Identify which cell holds the provided text, then report its [x, y] central coordinate. 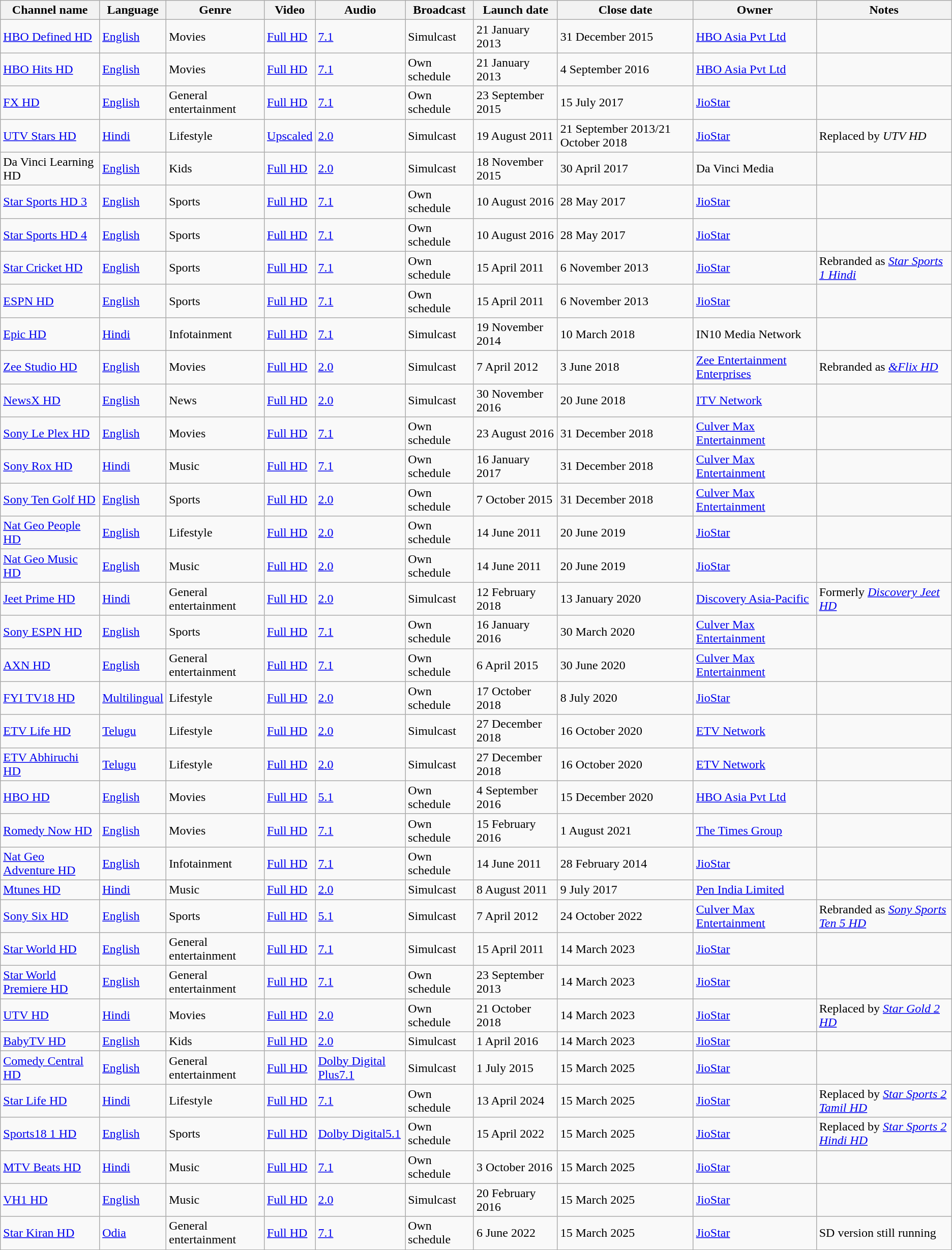
Formerly Discovery Jeet HD [884, 599]
23 September 2015 [516, 103]
Zee Studio HD [50, 367]
8 August 2011 [516, 889]
Comedy Central HD [50, 1068]
Sony Le Plex HD [50, 433]
23 August 2016 [516, 433]
HBO Defined HD [50, 37]
21 September 2013/21 October 2018 [626, 135]
30 November 2016 [516, 400]
1 April 2016 [516, 1041]
15 December 2020 [626, 797]
Notes [884, 10]
3 October 2016 [516, 1167]
VH1 HD [50, 1200]
6 April 2015 [516, 665]
Epic HD [50, 334]
6 June 2022 [516, 1233]
Star Cricket HD [50, 267]
18 November 2015 [516, 169]
ETV Life HD [50, 731]
UTV Stars HD [50, 135]
3 June 2018 [626, 367]
17 October 2018 [516, 698]
Replaced by Star Sports 2 Tamil HD [884, 1100]
10 March 2018 [626, 334]
16 January 2016 [516, 632]
Mtunes HD [50, 889]
HBO Hits HD [50, 69]
Pen India Limited [755, 889]
Discovery Asia-Pacific [755, 599]
ITV Network [755, 400]
Star Kiran HD [50, 1233]
Sony Ten Golf HD [50, 499]
Video [290, 10]
UTV HD [50, 1015]
Zee Entertainment Enterprises [755, 367]
Multilingual [133, 698]
Da Vinci Learning HD [50, 169]
1 July 2015 [516, 1068]
Nat Geo Music HD [50, 566]
Star World Premiere HD [50, 983]
Dolby Digital5.1 [360, 1134]
15 April 2022 [516, 1134]
Close date [626, 10]
13 April 2024 [516, 1100]
Upscaled [290, 135]
Nat Geo People HD [50, 533]
Audio [360, 10]
24 October 2022 [626, 915]
20 February 2016 [516, 1200]
Star World HD [50, 949]
Broadcast [439, 10]
News [216, 400]
Star Life HD [50, 1100]
31 December 2015 [626, 37]
15 July 2017 [626, 103]
AXN HD [50, 665]
15 February 2016 [516, 830]
30 April 2017 [626, 169]
Dolby Digital Plus7.1 [360, 1068]
Jeet Prime HD [50, 599]
Nat Geo Adventure HD [50, 864]
28 February 2014 [626, 864]
MTV Beats HD [50, 1167]
23 September 2013 [516, 983]
Da Vinci Media [755, 169]
Rebranded as Star Sports 1 Hindi [884, 267]
16 January 2017 [516, 467]
Rebranded as &Flix HD [884, 367]
Sony Six HD [50, 915]
9 July 2017 [626, 889]
13 January 2020 [626, 599]
IN10 Media Network [755, 334]
Replaced by Star Gold 2 HD [884, 1015]
Star Sports HD 3 [50, 201]
Replaced by Star Sports 2 Hindi HD [884, 1134]
Genre [216, 10]
Sony ESPN HD [50, 632]
Owner [755, 10]
21 October 2018 [516, 1015]
HBO HD [50, 797]
19 August 2011 [516, 135]
Channel name [50, 10]
8 July 2020 [626, 698]
ESPN HD [50, 301]
Romedy Now HD [50, 830]
Sports18 1 HD [50, 1134]
ETV Abhiruchi HD [50, 764]
The Times Group [755, 830]
FX HD [50, 103]
BabyTV HD [50, 1041]
19 November 2014 [516, 334]
30 March 2020 [626, 632]
20 June 2018 [626, 400]
7 October 2015 [516, 499]
Sony Rox HD [50, 467]
Star Sports HD 4 [50, 235]
NewsX HD [50, 400]
12 February 2018 [516, 599]
1 August 2021 [626, 830]
FYI TV18 HD [50, 698]
Launch date [516, 10]
SD version still running [884, 1233]
30 June 2020 [626, 665]
Odia [133, 1233]
Language [133, 10]
Replaced by UTV HD [884, 135]
Rebranded as Sony Sports Ten 5 HD [884, 915]
